Pinpoint the cell where the given text exists, returning its [x, y] midpoint coordinate. 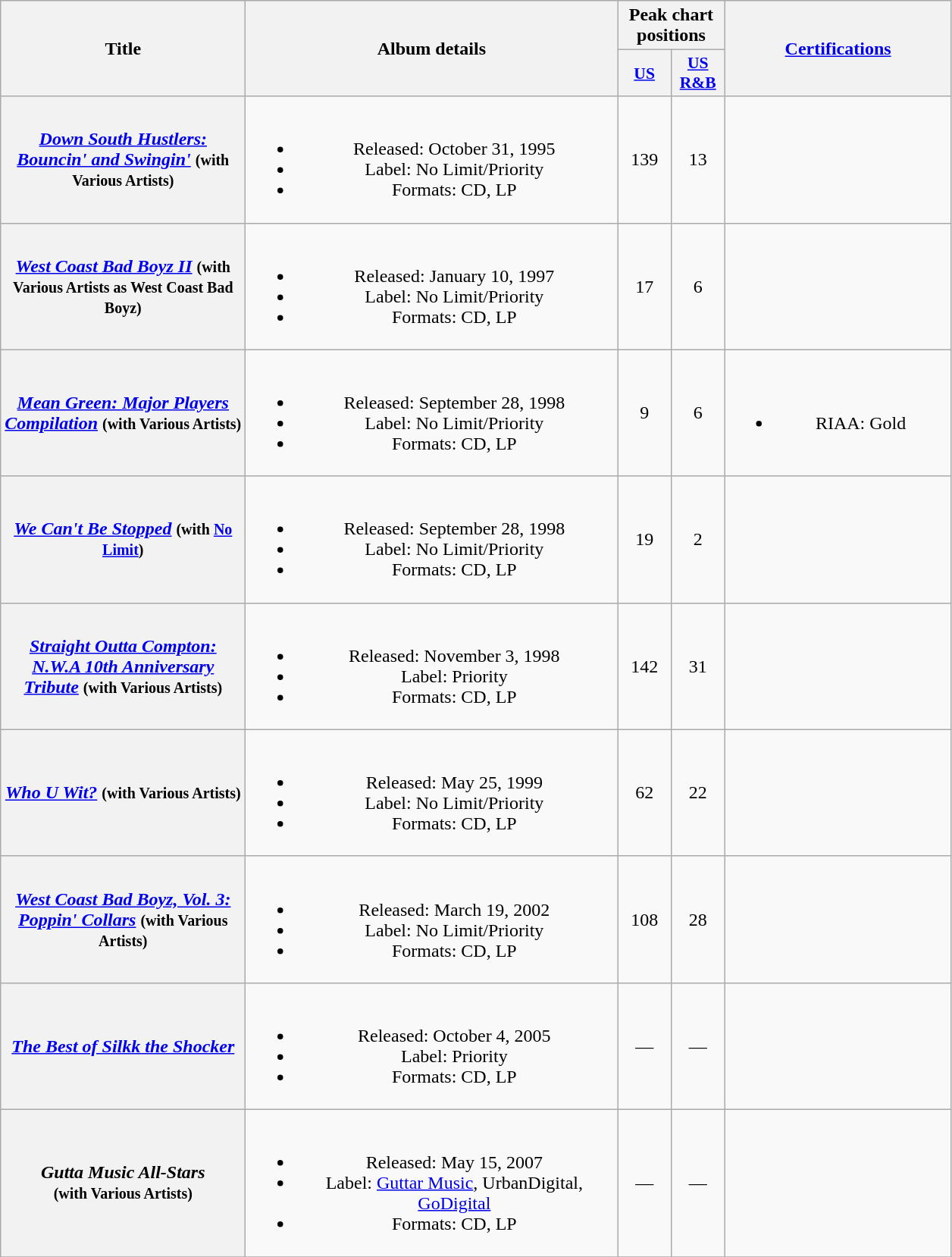
Released: October 4, 2005Label: PriorityFormats: CD, LP [432, 1046]
31 [697, 666]
West Coast Bad Boyz II (with Various Artists as West Coast Bad Boyz) [123, 287]
Released: January 10, 1997Label: No Limit/PriorityFormats: CD, LP [432, 287]
US [644, 73]
Album details [432, 49]
Certifications [838, 49]
Mean Green: Major Players Compilation (with Various Artists) [123, 412]
RIAA: Gold [838, 412]
19 [644, 540]
139 [644, 159]
Straight Outta Compton: N.W.A 10th Anniversary Tribute (with Various Artists) [123, 666]
West Coast Bad Boyz, Vol. 3: Poppin' Collars (with Various Artists) [123, 919]
62 [644, 793]
2 [697, 540]
17 [644, 287]
108 [644, 919]
Down South Hustlers: Bouncin' and Swingin' (with Various Artists) [123, 159]
Released: November 3, 1998Label: PriorityFormats: CD, LP [432, 666]
22 [697, 793]
The Best of Silkk the Shocker [123, 1046]
142 [644, 666]
Who U Wit? (with Various Artists) [123, 793]
We Can't Be Stopped (with No Limit) [123, 540]
USR&B [697, 73]
13 [697, 159]
Released: May 15, 2007Label: Guttar Music, UrbanDigital, GoDigitalFormats: CD, LP [432, 1183]
Title [123, 49]
Gutta Music All-Stars(with Various Artists) [123, 1183]
Released: May 25, 1999Label: No Limit/PriorityFormats: CD, LP [432, 793]
9 [644, 412]
Peak chart positions [672, 26]
Released: October 31, 1995Label: No Limit/PriorityFormats: CD, LP [432, 159]
Released: March 19, 2002Label: No Limit/PriorityFormats: CD, LP [432, 919]
28 [697, 919]
